Locate the cell with the specified text and output its [x, y] center coordinate. 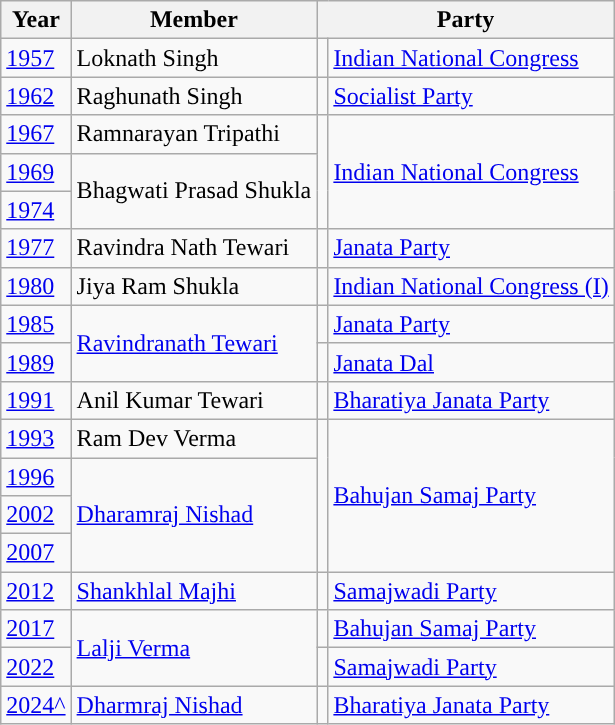
2012 [36, 591]
Ram Dev Verma [194, 438]
Raghunath Singh [194, 96]
1957 [36, 58]
2024^ [36, 705]
Indian National Congress (I) [471, 286]
1967 [36, 134]
1996 [36, 477]
1985 [36, 324]
1977 [36, 248]
Dharmraj Nishad [194, 705]
Dharamraj Nishad [194, 515]
Socialist Party [471, 96]
1993 [36, 438]
2007 [36, 553]
1991 [36, 400]
1969 [36, 172]
1974 [36, 210]
Ravindranath Tewari [194, 343]
1980 [36, 286]
1962 [36, 96]
Anil Kumar Tewari [194, 400]
Loknath Singh [194, 58]
Shankhlal Majhi [194, 591]
Jiya Ram Shukla [194, 286]
Ravindra Nath Tewari [194, 248]
1989 [36, 362]
Year [36, 20]
Janata Dal [471, 362]
2022 [36, 667]
2017 [36, 629]
Ramnarayan Tripathi [194, 134]
Lalji Verma [194, 648]
Bhagwati Prasad Shukla [194, 191]
Party [466, 20]
Member [194, 20]
2002 [36, 515]
